Return (x, y) of the center of cell containing provided text 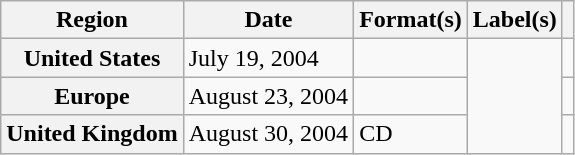
August 23, 2004 (268, 96)
CD (411, 134)
July 19, 2004 (268, 58)
Region (92, 20)
Date (268, 20)
United States (92, 58)
Format(s) (411, 20)
United Kingdom (92, 134)
Label(s) (514, 20)
Europe (92, 96)
August 30, 2004 (268, 134)
